Return (x, y) of the center of cell containing provided text 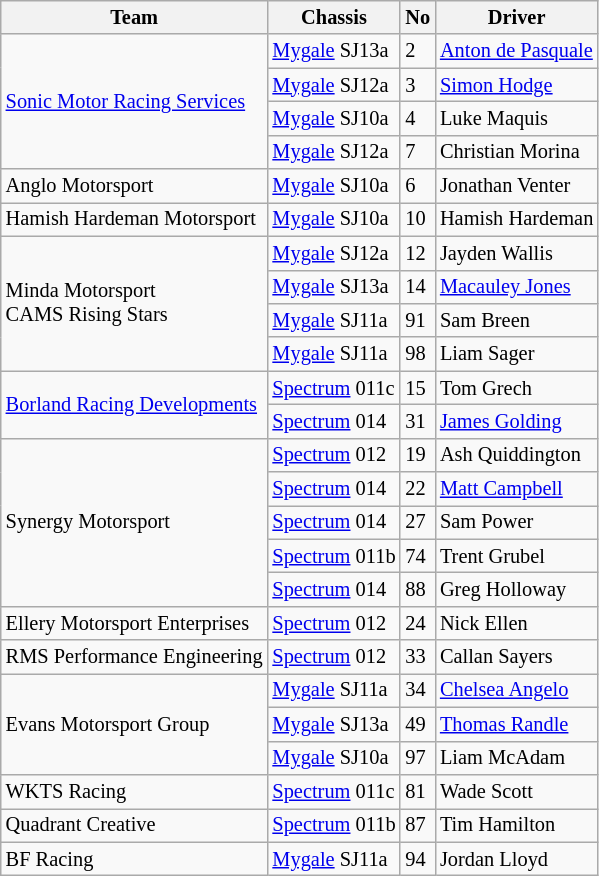
No (418, 17)
Hamish Hardeman (516, 219)
15 (418, 388)
Jordan Lloyd (516, 859)
7 (418, 152)
Simon Hodge (516, 85)
87 (418, 825)
49 (418, 724)
Borland Racing Developments (134, 404)
81 (418, 791)
22 (418, 489)
Sam Power (516, 522)
BF Racing (134, 859)
Liam McAdam (516, 758)
31 (418, 421)
Tom Grech (516, 388)
10 (418, 219)
Evans Motorsport Group (134, 724)
Christian Morina (516, 152)
Sam Breen (516, 320)
Ash Quiddington (516, 455)
Sonic Motor Racing Services (134, 102)
74 (418, 556)
Greg Holloway (516, 589)
Callan Sayers (516, 657)
14 (418, 287)
Nick Ellen (516, 623)
3 (418, 85)
33 (418, 657)
Wade Scott (516, 791)
Trent Grubel (516, 556)
Jonathan Venter (516, 186)
Hamish Hardeman Motorsport (134, 219)
4 (418, 118)
34 (418, 690)
Matt Campbell (516, 489)
Luke Maquis (516, 118)
2 (418, 51)
19 (418, 455)
Liam Sager (516, 354)
6 (418, 186)
Anton de Pasquale (516, 51)
Ellery Motorsport Enterprises (134, 623)
88 (418, 589)
97 (418, 758)
98 (418, 354)
24 (418, 623)
Jayden Wallis (516, 253)
Chassis (334, 17)
Anglo Motorsport (134, 186)
Chelsea Angelo (516, 690)
Minda MotorsportCAMS Rising Stars (134, 304)
WKTS Racing (134, 791)
Driver (516, 17)
Team (134, 17)
91 (418, 320)
Tim Hamilton (516, 825)
94 (418, 859)
Quadrant Creative (134, 825)
Thomas Randle (516, 724)
Macauley Jones (516, 287)
Synergy Motorsport (134, 522)
RMS Performance Engineering (134, 657)
12 (418, 253)
27 (418, 522)
James Golding (516, 421)
